Scan for the cell matching the given text and deliver its (X, Y) coordinate at center. 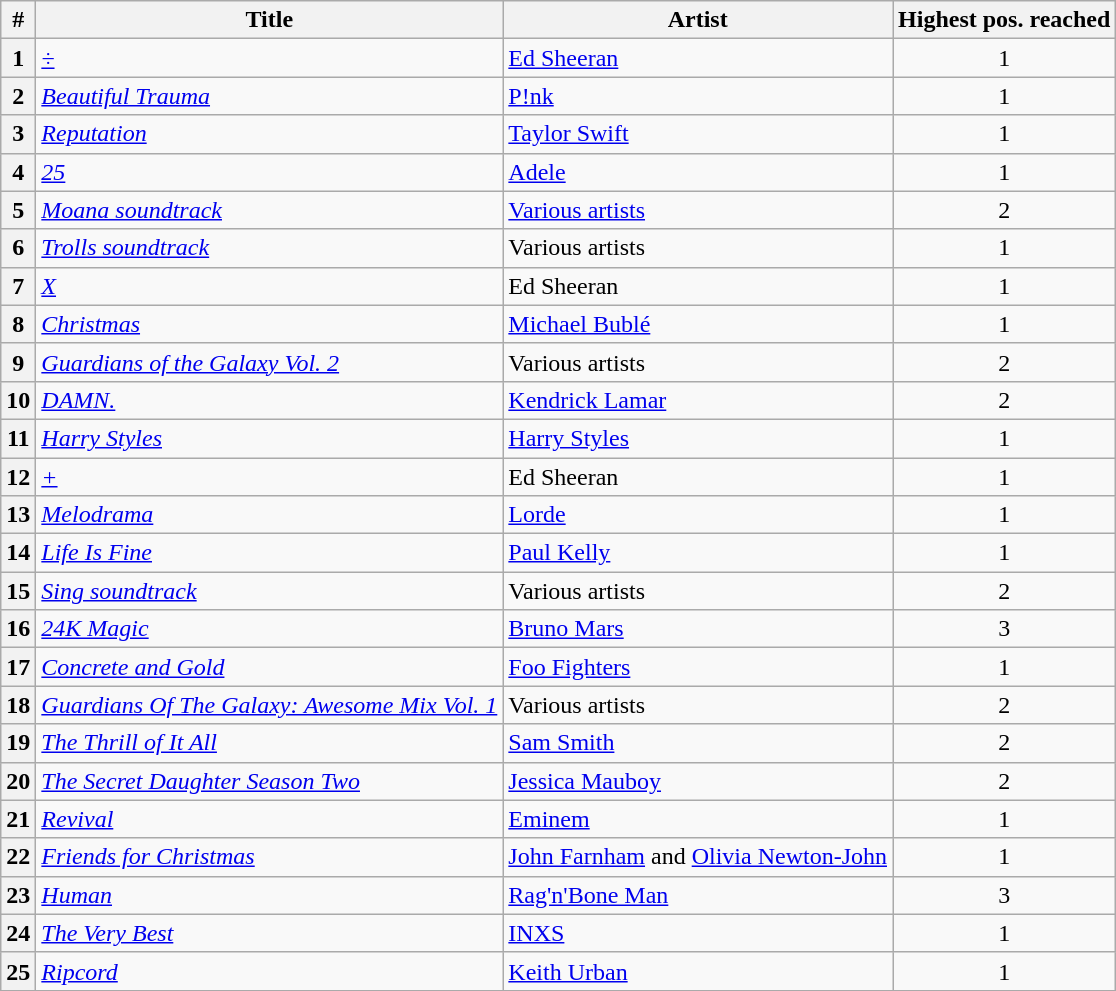
Paul Kelly (698, 553)
Life Is Fine (270, 553)
11 (18, 438)
The Very Best (270, 933)
18 (18, 705)
Concrete and Gold (270, 667)
15 (18, 591)
X (270, 286)
P!nk (698, 96)
6 (18, 248)
5 (18, 210)
Jessica Mauboy (698, 781)
Lorde (698, 515)
14 (18, 553)
Artist (698, 20)
7 (18, 286)
Sam Smith (698, 743)
+ (270, 477)
12 (18, 477)
Bruno Mars (698, 629)
Trolls soundtrack (270, 248)
Friends for Christmas (270, 857)
DAMN. (270, 400)
# (18, 20)
Title (270, 20)
19 (18, 743)
13 (18, 515)
The Secret Daughter Season Two (270, 781)
16 (18, 629)
24 (18, 933)
Rag'n'Bone Man (698, 895)
10 (18, 400)
Melodrama (270, 515)
The Thrill of It All (270, 743)
Taylor Swift (698, 134)
20 (18, 781)
Foo Fighters (698, 667)
Sing soundtrack (270, 591)
8 (18, 324)
Christmas (270, 324)
Beautiful Trauma (270, 96)
22 (18, 857)
Michael Bublé (698, 324)
Highest pos. reached (1004, 20)
Ripcord (270, 971)
17 (18, 667)
Kendrick Lamar (698, 400)
Human (270, 895)
21 (18, 819)
4 (18, 172)
John Farnham and Olivia Newton-John (698, 857)
Guardians of the Galaxy Vol. 2 (270, 362)
Eminem (698, 819)
INXS (698, 933)
Adele (698, 172)
Revival (270, 819)
23 (18, 895)
Keith Urban (698, 971)
9 (18, 362)
÷ (270, 58)
24K Magic (270, 629)
Reputation (270, 134)
Guardians Of The Galaxy: Awesome Mix Vol. 1 (270, 705)
Moana soundtrack (270, 210)
